Pinpoint the cell where the given text exists, returning its (x, y) midpoint coordinate. 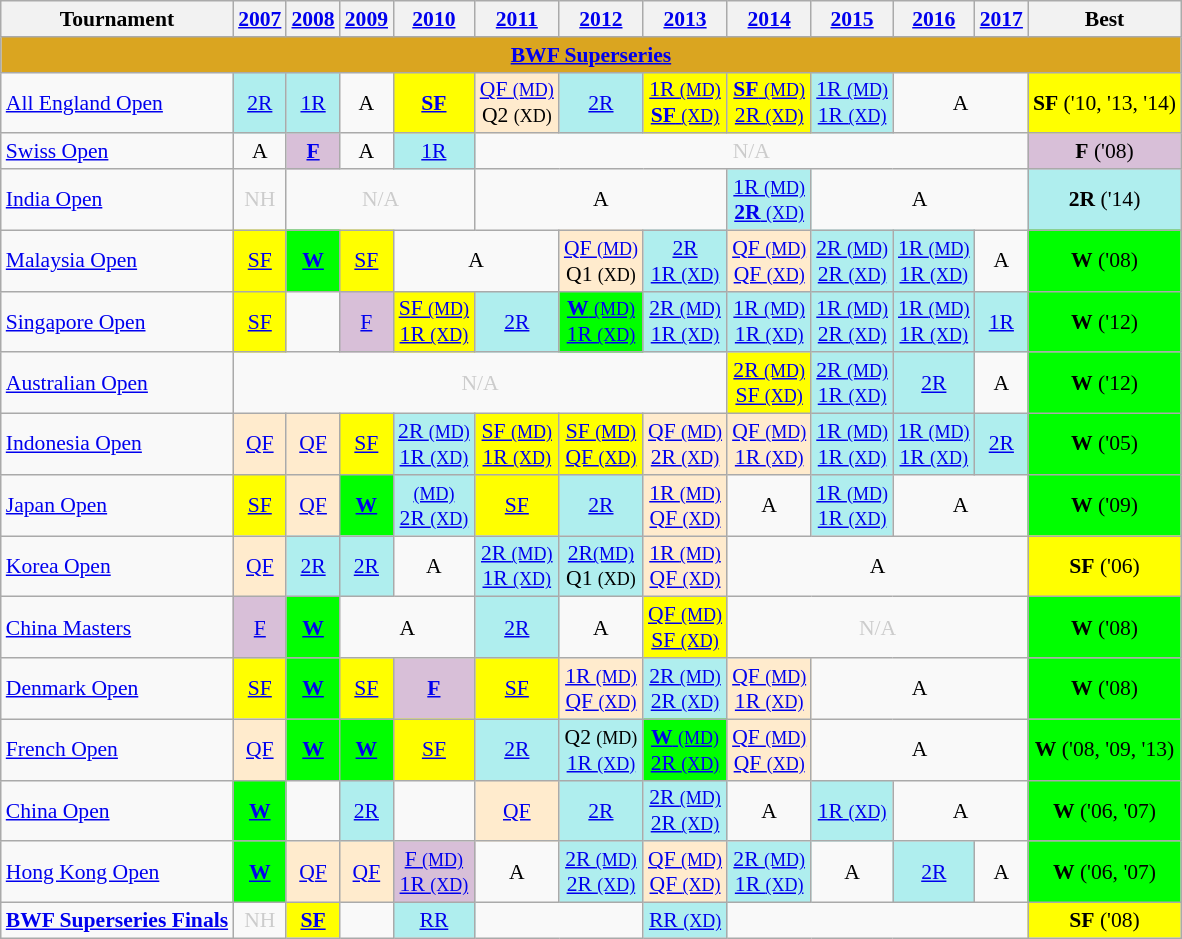
Tournament (117, 19)
2009 (366, 19)
Singapore Open (117, 322)
F (MD) 1R (XD) (434, 872)
BWF Superseries Finals (117, 921)
SF (MD) 1R (XD) (517, 444)
W ('05) (1104, 444)
1R (MD) 2R (XD) (769, 200)
2014 (769, 19)
2R ('14) (1104, 200)
2012 (601, 19)
SF ('08) (1104, 921)
1R (XD) (852, 810)
2R (MD) SF (XD) (769, 384)
2R(MD)Q1 (XD) (601, 566)
2007 (260, 19)
1R (MD)SF (XD) (685, 102)
SF (MD) QF (XD) (601, 444)
1R (MD)2R (XD) (852, 322)
SF (MD)2R (XD) (769, 102)
QF (MD)Q1 (XD) (601, 260)
SF ('10, '13, '14) (1104, 102)
W ('08, '09, '13) (1104, 750)
RR (XD) (685, 921)
Indonesia Open (117, 444)
QF (MD)1R (XD) (769, 688)
Korea Open (117, 566)
Malaysia Open (117, 260)
2013 (685, 19)
QF (MD) QF (XD) (685, 872)
2011 (517, 19)
2R1R (XD) (685, 260)
2015 (852, 19)
QF (MD) SF (XD) (685, 628)
China Open (117, 810)
2010 (434, 19)
Best (1104, 19)
India Open (117, 200)
F ('08) (1104, 152)
QF (MD)Q2 (XD) (517, 102)
2017 (1002, 19)
China Masters (117, 628)
W (MD)1R (XD) (601, 322)
Q2 (MD)1R (XD) (601, 750)
Denmark Open (117, 688)
QF (MD) 2R (XD) (685, 444)
2016 (934, 19)
SF (MD)1R (XD) (434, 322)
W ('09) (1104, 506)
SF ('06) (1104, 566)
BWF Superseries (591, 55)
Hong Kong Open (117, 872)
Japan Open (117, 506)
2008 (312, 19)
W (MD)2R (XD) (685, 750)
(MD)2R (XD) (434, 506)
Australian Open (117, 384)
All England Open (117, 102)
Swiss Open (117, 152)
French Open (117, 750)
RR (434, 921)
QF (MD) 1R (XD) (769, 444)
